Return [X, Y] of the center of cell containing provided text 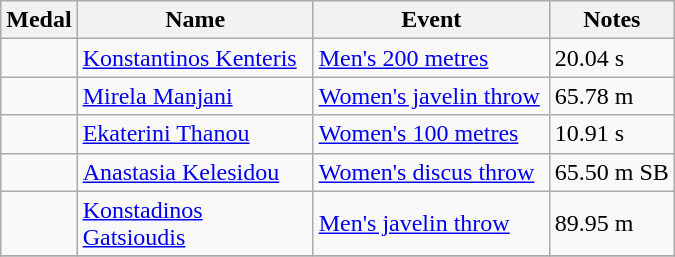
Event [431, 20]
65.50 m SB [612, 172]
Ekaterini Thanou [195, 134]
Mirela Manjani [195, 96]
65.78 m [612, 96]
Konstantinos Kenteris [195, 58]
89.95 m [612, 224]
Men's javelin throw [431, 224]
Konstadinos Gatsioudis [195, 224]
Name [195, 20]
Anastasia Kelesidou [195, 172]
Women's 100 metres [431, 134]
Men's 200 metres [431, 58]
Women's javelin throw [431, 96]
10.91 s [612, 134]
Notes [612, 20]
Women's discus throw [431, 172]
Medal [39, 20]
20.04 s [612, 58]
